Scan for the cell matching the given text and deliver its (x, y) coordinate at center. 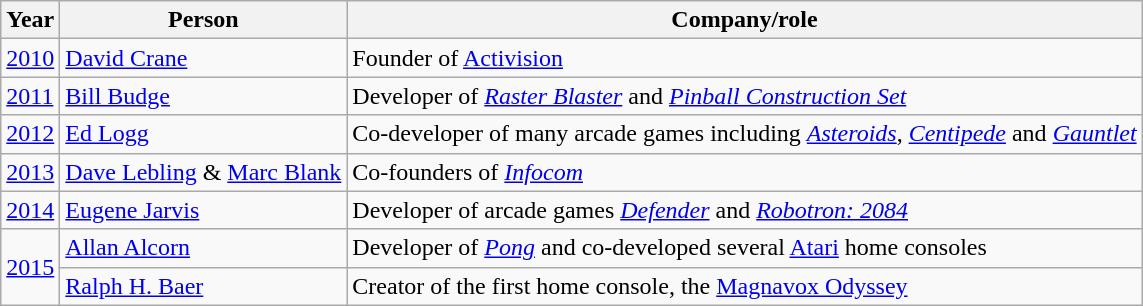
Ralph H. Baer (204, 286)
Founder of Activision (744, 58)
Company/role (744, 20)
2010 (30, 58)
Co-founders of Infocom (744, 172)
Person (204, 20)
Eugene Jarvis (204, 210)
2012 (30, 134)
Developer of Pong and co-developed several Atari home consoles (744, 248)
2013 (30, 172)
Bill Budge (204, 96)
2015 (30, 267)
Developer of Raster Blaster and Pinball Construction Set (744, 96)
2014 (30, 210)
Dave Lebling & Marc Blank (204, 172)
Creator of the first home console, the Magnavox Odyssey (744, 286)
Year (30, 20)
Allan Alcorn (204, 248)
David Crane (204, 58)
2011 (30, 96)
Developer of arcade games Defender and Robotron: 2084 (744, 210)
Ed Logg (204, 134)
Co-developer of many arcade games including Asteroids, Centipede and Gauntlet (744, 134)
